Extract the (x, y) coordinate from the center of the cell holding the provided text.  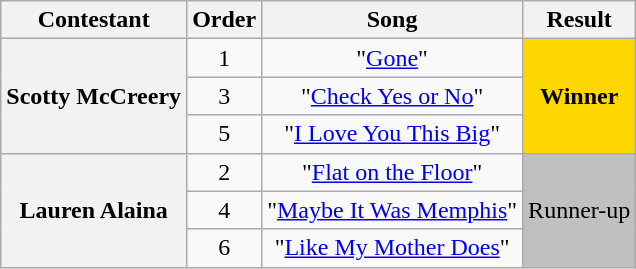
Runner-up (580, 210)
"Like My Mother Does" (392, 248)
"Maybe It Was Memphis" (392, 210)
4 (224, 210)
"Flat on the Floor" (392, 172)
"Check Yes or No" (392, 96)
Winner (580, 96)
Scotty McCreery (94, 96)
Lauren Alaina (94, 210)
Contestant (94, 20)
Result (580, 20)
"I Love You This Big" (392, 134)
1 (224, 58)
Order (224, 20)
5 (224, 134)
6 (224, 248)
Song (392, 20)
"Gone" (392, 58)
2 (224, 172)
3 (224, 96)
